Return the (X, Y) coordinate for the center point of the cell that contains the specified text.  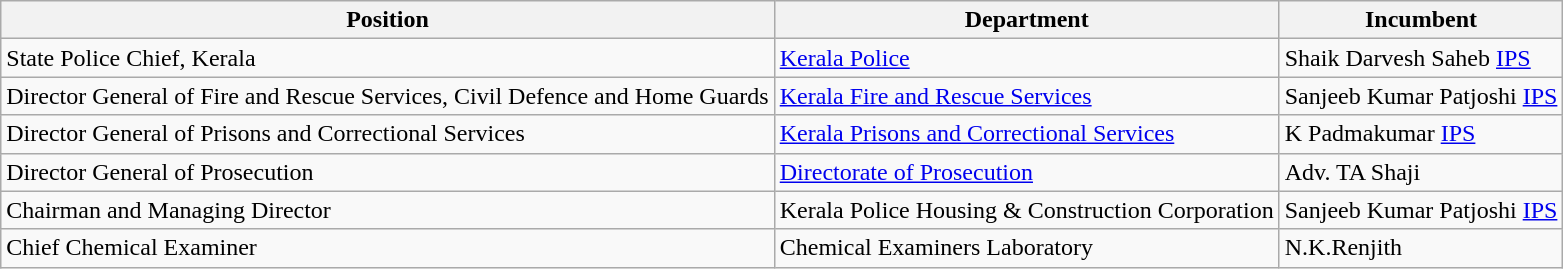
Chairman and Managing Director (388, 210)
Directorate of Prosecution (1026, 172)
State Police Chief, Kerala (388, 58)
Kerala Police Housing & Construction Corporation (1026, 210)
K Padmakumar IPS (1421, 134)
N.K.Renjith (1421, 248)
Kerala Prisons and Correctional Services (1026, 134)
Director General of Prisons and Correctional Services (388, 134)
Kerala Police (1026, 58)
Kerala Fire and Rescue Services (1026, 96)
Position (388, 20)
Incumbent (1421, 20)
Chief Chemical Examiner (388, 248)
Director General of Prosecution (388, 172)
Department (1026, 20)
Shaik Darvesh Saheb IPS (1421, 58)
Chemical Examiners Laboratory (1026, 248)
Director General of Fire and Rescue Services, Civil Defence and Home Guards (388, 96)
Adv. TA Shaji (1421, 172)
